Return the (x, y) coordinate for the center point of the cell that contains the specified text.  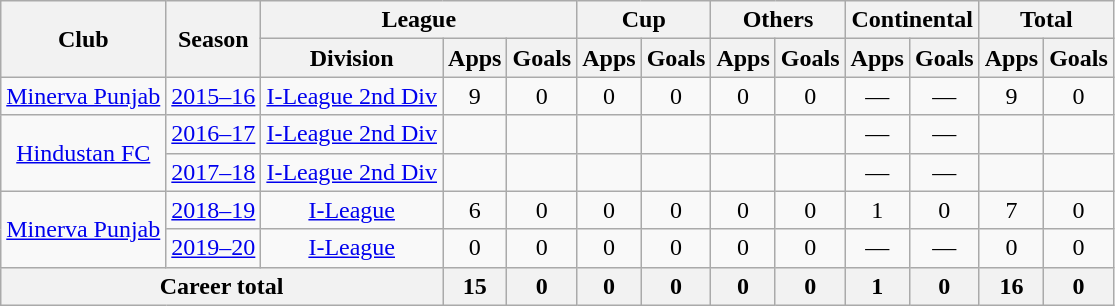
Total (1046, 20)
2019–20 (214, 248)
Others (778, 20)
2018–19 (214, 210)
Hindustan FC (84, 153)
Cup (644, 20)
2016–17 (214, 134)
16 (1011, 286)
7 (1011, 210)
Division (352, 58)
Career total (222, 286)
15 (475, 286)
2015–16 (214, 96)
Club (84, 39)
League (419, 20)
Season (214, 39)
6 (475, 210)
Continental (912, 20)
2017–18 (214, 172)
